Pinpoint the cell where the given text exists, returning its (x, y) midpoint coordinate. 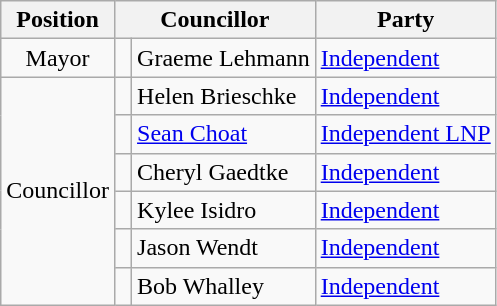
Cheryl Gaedtke (224, 172)
Sean Choat (224, 134)
Kylee Isidro (224, 210)
Mayor (58, 58)
Bob Whalley (224, 286)
Party (406, 20)
Graeme Lehmann (224, 58)
Independent LNP (406, 134)
Jason Wendt (224, 248)
Position (58, 20)
Helen Brieschke (224, 96)
